From the cell containing the given text, extract its center point as [X, Y] coordinate. 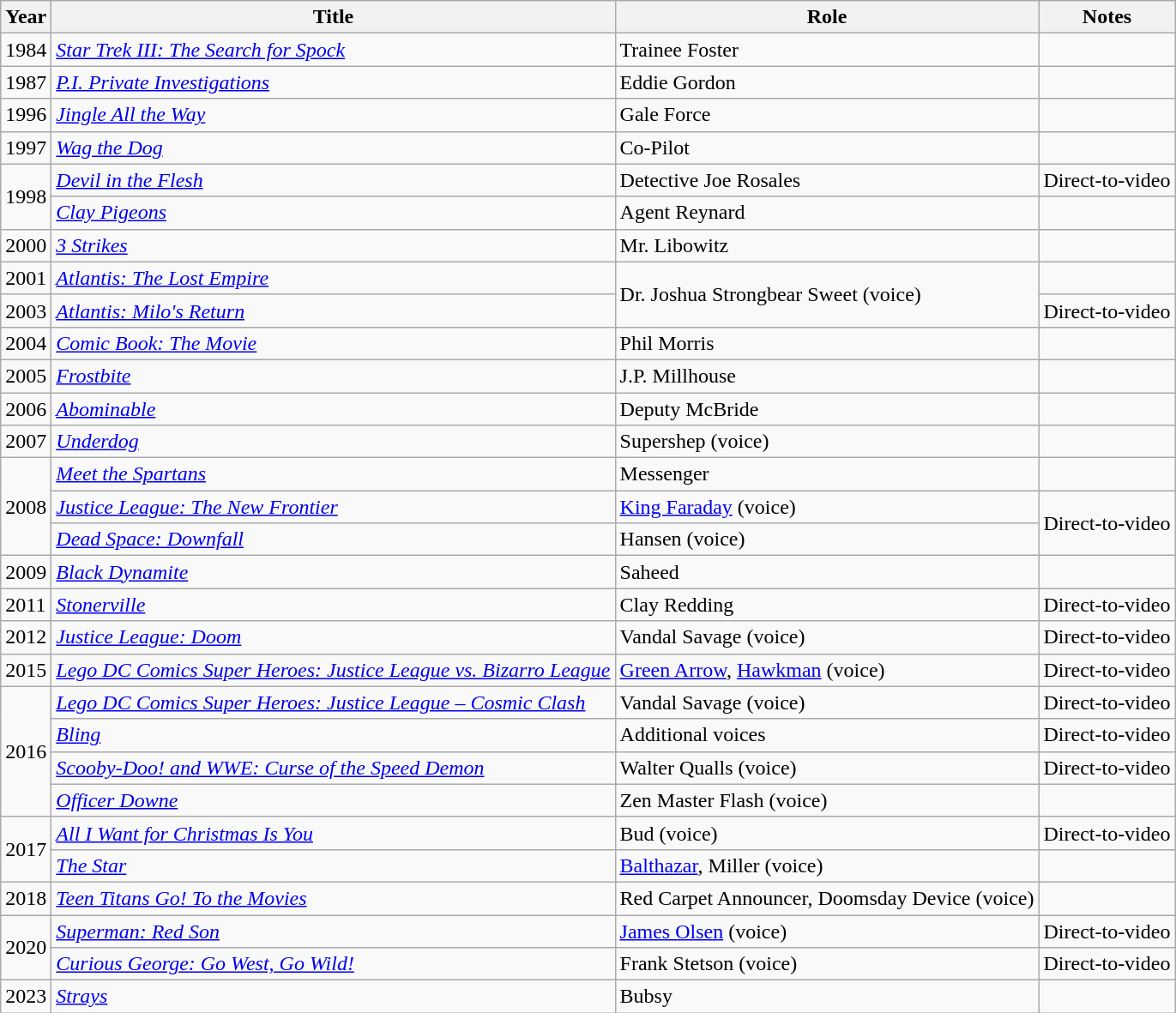
Clay Redding [827, 605]
The Star [333, 865]
Co-Pilot [827, 148]
Zen Master Flash (voice) [827, 800]
Mr. Libowitz [827, 245]
Notes [1107, 17]
Dr. Joshua Strongbear Sweet (voice) [827, 294]
Additional voices [827, 735]
Dead Space: Downfall [333, 540]
2004 [26, 343]
Eddie Gordon [827, 82]
2007 [26, 442]
2023 [26, 997]
James Olsen (voice) [827, 931]
2009 [26, 572]
Gale Force [827, 115]
Phil Morris [827, 343]
Underdog [333, 442]
Messenger [827, 474]
Bud (voice) [827, 833]
Role [827, 17]
Deputy McBride [827, 409]
Frostbite [333, 376]
2005 [26, 376]
3 Strikes [333, 245]
Lego DC Comics Super Heroes: Justice League – Cosmic Clash [333, 702]
Balthazar, Miller (voice) [827, 865]
2011 [26, 605]
Lego DC Comics Super Heroes: Justice League vs. Bizarro League [333, 670]
Jingle All the Way [333, 115]
Abominable [333, 409]
Justice League: Doom [333, 637]
1997 [26, 148]
Agent Reynard [827, 213]
Green Arrow, Hawkman (voice) [827, 670]
Stonerville [333, 605]
1996 [26, 115]
Hansen (voice) [827, 540]
King Faraday (voice) [827, 507]
Wag the Dog [333, 148]
Clay Pigeons [333, 213]
2018 [26, 898]
Justice League: The New Frontier [333, 507]
2001 [26, 278]
Bling [333, 735]
2016 [26, 751]
2020 [26, 947]
Saheed [827, 572]
Teen Titans Go! To the Movies [333, 898]
Walter Qualls (voice) [827, 768]
2006 [26, 409]
Frank Stetson (voice) [827, 964]
Trainee Foster [827, 50]
2015 [26, 670]
Curious George: Go West, Go Wild! [333, 964]
P.I. Private Investigations [333, 82]
Devil in the Flesh [333, 180]
Red Carpet Announcer, Doomsday Device (voice) [827, 898]
Atlantis: Milo's Return [333, 311]
Officer Downe [333, 800]
Title [333, 17]
Strays [333, 997]
1987 [26, 82]
1998 [26, 196]
Superman: Red Son [333, 931]
Atlantis: The Lost Empire [333, 278]
1984 [26, 50]
Meet the Spartans [333, 474]
2000 [26, 245]
2012 [26, 637]
Star Trek III: The Search for Spock [333, 50]
2008 [26, 507]
Year [26, 17]
J.P. Millhouse [827, 376]
Detective Joe Rosales [827, 180]
Supershep (voice) [827, 442]
Bubsy [827, 997]
All I Want for Christmas Is You [333, 833]
2017 [26, 849]
Black Dynamite [333, 572]
Scooby-Doo! and WWE: Curse of the Speed Demon [333, 768]
Comic Book: The Movie [333, 343]
2003 [26, 311]
